Output the (X, Y) coordinate of the center of the cell containing the given text.  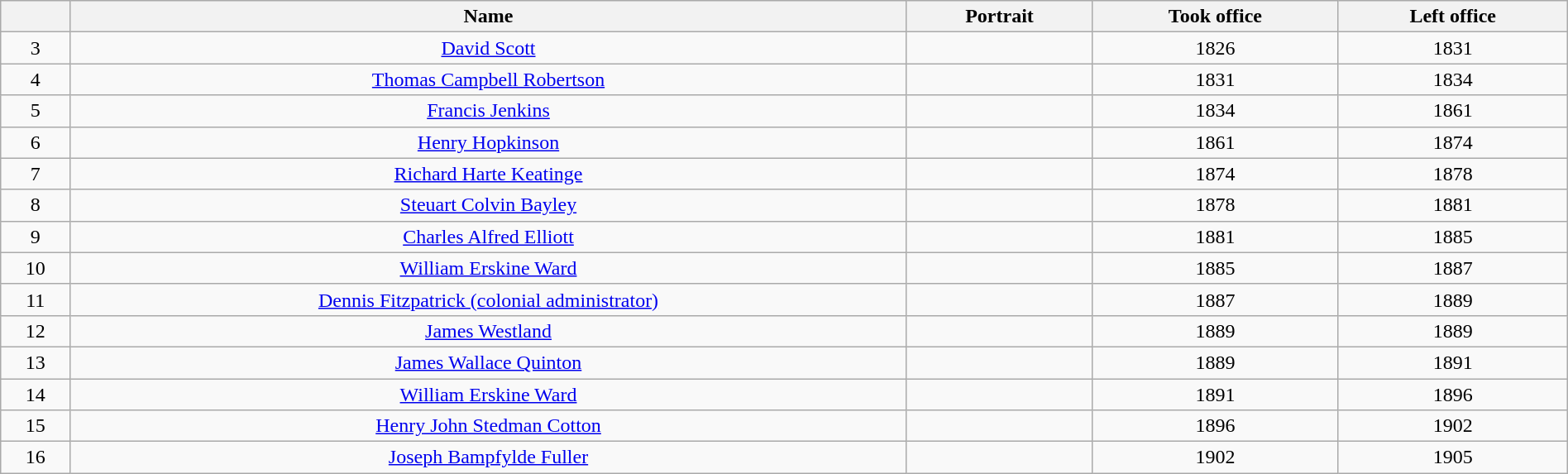
Thomas Campbell Robertson (489, 79)
James Westland (489, 331)
Dennis Fitzpatrick (colonial administrator) (489, 299)
1905 (1452, 457)
8 (36, 205)
1826 (1216, 48)
4 (36, 79)
James Wallace Quinton (489, 362)
David Scott (489, 48)
6 (36, 142)
12 (36, 331)
Henry John Stedman Cotton (489, 426)
14 (36, 395)
9 (36, 237)
Took office (1216, 17)
Charles Alfred Elliott (489, 237)
15 (36, 426)
Steuart Colvin Bayley (489, 205)
Francis Jenkins (489, 111)
13 (36, 362)
Portrait (999, 17)
16 (36, 457)
11 (36, 299)
3 (36, 48)
Henry Hopkinson (489, 142)
Name (489, 17)
7 (36, 174)
Left office (1452, 17)
Richard Harte Keatinge (489, 174)
10 (36, 268)
Joseph Bampfylde Fuller (489, 457)
5 (36, 111)
